Locate the cell with the specified text and output its [x, y] center coordinate. 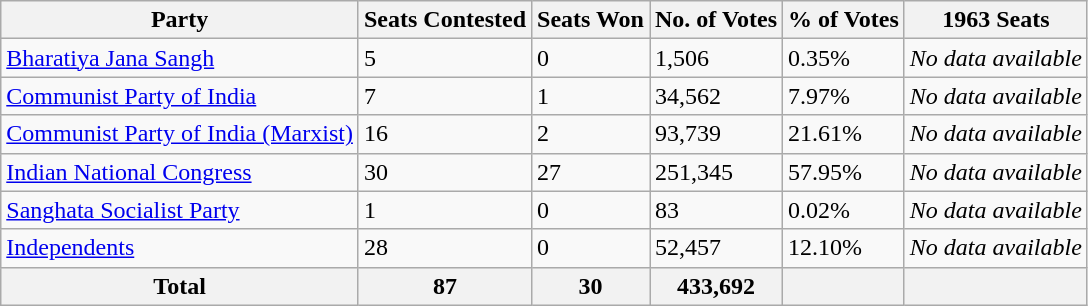
No. of Votes [716, 20]
93,739 [716, 134]
Communist Party of India (Marxist) [180, 134]
2 [591, 134]
28 [444, 248]
Sanghata Socialist Party [180, 210]
7 [444, 96]
0.35% [844, 58]
Seats Won [591, 20]
% of Votes [844, 20]
7.97% [844, 96]
Bharatiya Jana Sangh [180, 58]
87 [444, 286]
Seats Contested [444, 20]
1,506 [716, 58]
1963 Seats [996, 20]
Independents [180, 248]
Total [180, 286]
16 [444, 134]
Party [180, 20]
52,457 [716, 248]
21.61% [844, 134]
5 [444, 58]
0.02% [844, 210]
Indian National Congress [180, 172]
12.10% [844, 248]
57.95% [844, 172]
83 [716, 210]
Communist Party of India [180, 96]
433,692 [716, 286]
27 [591, 172]
34,562 [716, 96]
251,345 [716, 172]
